Locate the cell with the specified text and output its [X, Y] center coordinate. 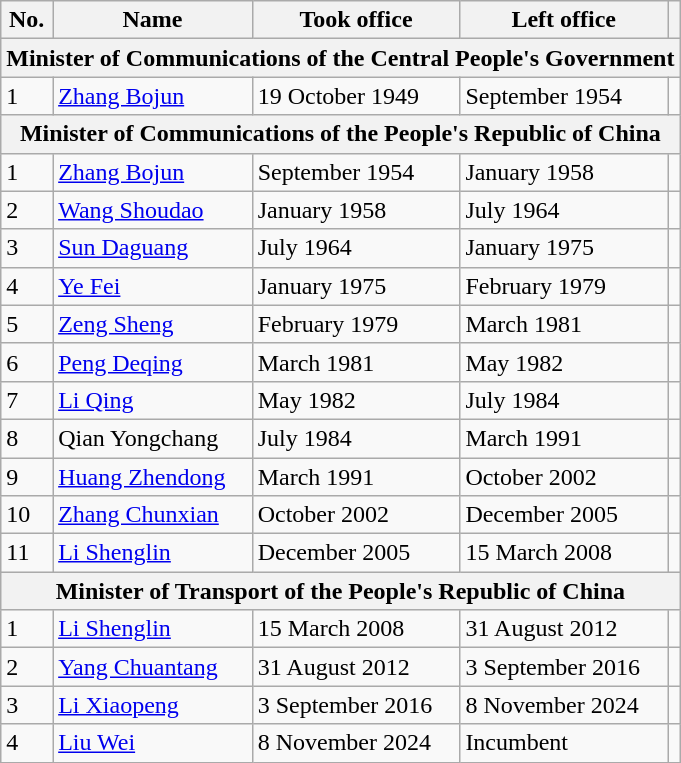
Huang Zhendong [153, 477]
Minister of Communications of the People's Republic of China [340, 134]
8 [27, 438]
Liu Wei [153, 743]
Zeng Sheng [153, 324]
5 [27, 324]
Wang Shoudao [153, 210]
Li Qing [153, 400]
Name [153, 20]
Minister of Transport of the People's Republic of China [340, 591]
Minister of Communications of the Central People's Government [340, 58]
Qian Yongchang [153, 438]
Peng Deqing [153, 362]
Left office [564, 20]
10 [27, 515]
6 [27, 362]
19 October 1949 [356, 96]
Took office [356, 20]
Ye Fei [153, 286]
Zhang Chunxian [153, 515]
No. [27, 20]
Li Xiaopeng [153, 705]
Incumbent [564, 743]
Yang Chuantang [153, 667]
Sun Daguang [153, 248]
11 [27, 553]
7 [27, 400]
9 [27, 477]
